Provide the [X, Y] coordinate of the cell's center where the given text is located.  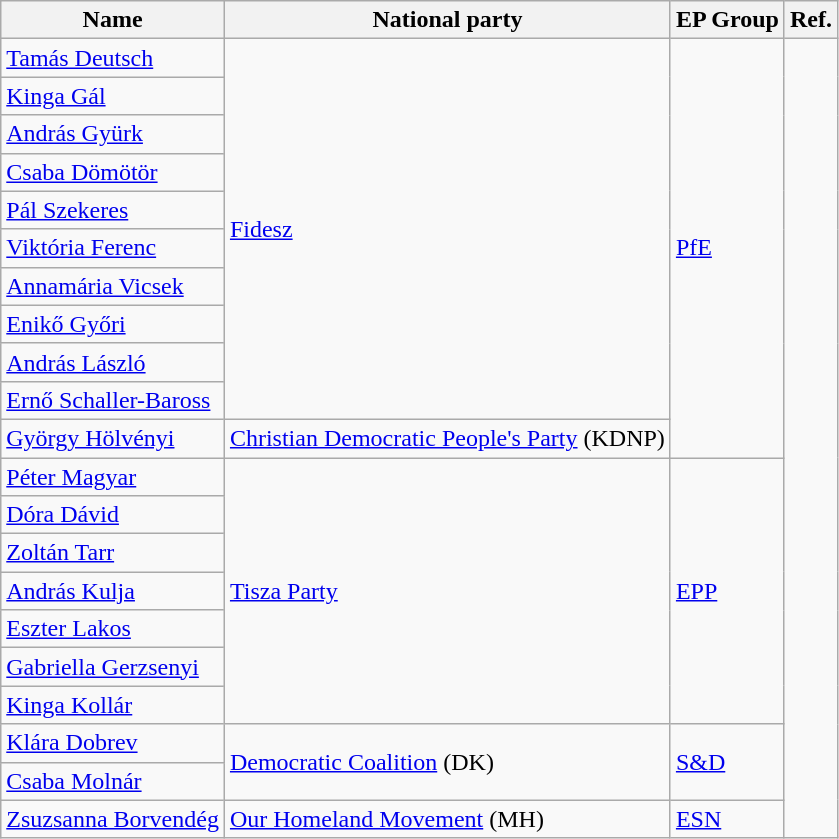
Péter Magyar [113, 477]
Our Homeland Movement (MH) [447, 819]
Kinga Kollár [113, 705]
S&D [727, 762]
EPP [727, 591]
Gabriella Gerzsenyi [113, 667]
András Kulja [113, 591]
Kinga Gál [113, 96]
András Gyürk [113, 134]
Democratic Coalition (DK) [447, 762]
Ref. [810, 20]
Pál Szekeres [113, 210]
Csaba Dömötör [113, 172]
Ernő Schaller-Baross [113, 400]
Tamás Deutsch [113, 58]
Klára Dobrev [113, 743]
Name [113, 20]
András László [113, 362]
Fidesz [447, 230]
National party [447, 20]
EP Group [727, 20]
Enikő Győri [113, 324]
Zoltán Tarr [113, 553]
Eszter Lakos [113, 629]
Tisza Party [447, 591]
Viktória Ferenc [113, 248]
György Hölvényi [113, 438]
ESN [727, 819]
Zsuzsanna Borvendég [113, 819]
Annamária Vicsek [113, 286]
Csaba Molnár [113, 781]
Christian Democratic People's Party (KDNP) [447, 438]
PfE [727, 248]
Dóra Dávid [113, 515]
